Determine the (x, y) coordinate at the center of the cell enclosing the given text.  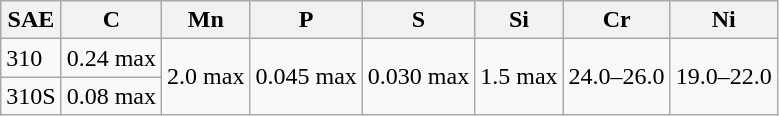
SAE (31, 20)
Si (519, 20)
310S (31, 96)
Mn (206, 20)
310 (31, 58)
Ni (724, 20)
C (111, 20)
24.0–26.0 (616, 77)
P (306, 20)
0.030 max (418, 77)
0.045 max (306, 77)
19.0–22.0 (724, 77)
0.24 max (111, 58)
Cr (616, 20)
0.08 max (111, 96)
S (418, 20)
1.5 max (519, 77)
2.0 max (206, 77)
